Locate the cell with the specified text and output its (x, y) center coordinate. 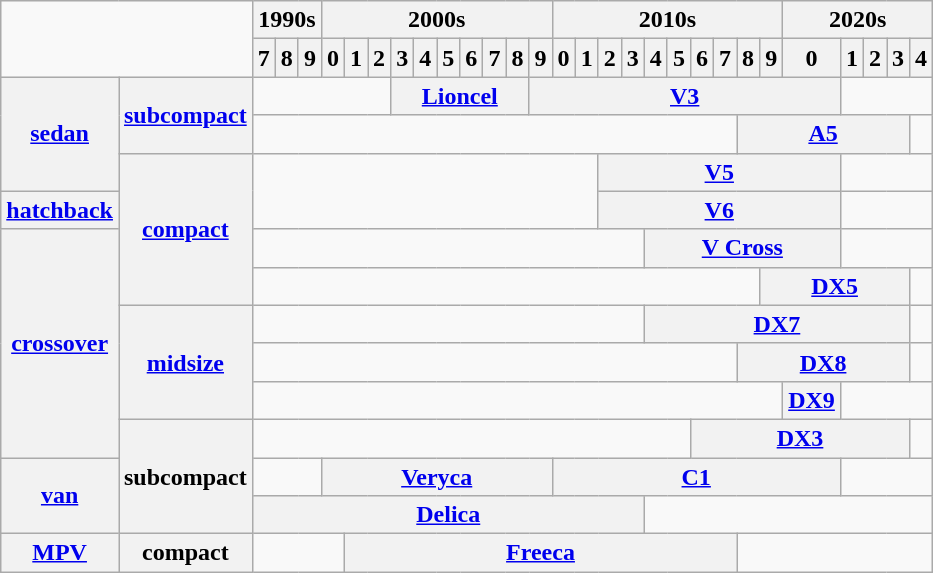
hatchback (60, 210)
DX8 (824, 362)
1990s (286, 20)
A5 (824, 134)
Lioncel (460, 96)
Delica (448, 515)
V Cross (742, 248)
2010s (668, 20)
DX5 (835, 286)
midsize (185, 362)
V3 (684, 96)
sedan (60, 134)
DX9 (812, 400)
2020s (858, 20)
V6 (719, 210)
DX7 (776, 324)
DX3 (800, 438)
van (60, 496)
crossover (60, 343)
V5 (719, 172)
Freeca (540, 553)
2000s (436, 20)
Veryca (436, 477)
C1 (696, 477)
MPV (60, 553)
